Return [X, Y] of the center of cell containing provided text 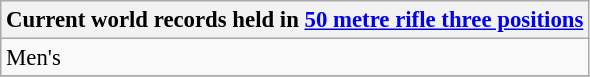
Men's [295, 58]
Current world records held in 50 metre rifle three positions [295, 20]
